Return the (X, Y) coordinate for the center point of the cell that contains the specified text.  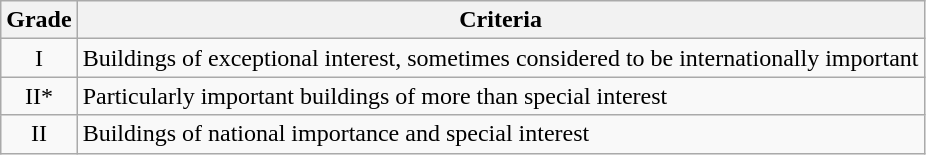
I (39, 58)
Criteria (500, 20)
Particularly important buildings of more than special interest (500, 96)
Grade (39, 20)
Buildings of exceptional interest, sometimes considered to be internationally important (500, 58)
II* (39, 96)
Buildings of national importance and special interest (500, 134)
II (39, 134)
